Return the [x, y] coordinate for the center point of the cell that contains the specified text.  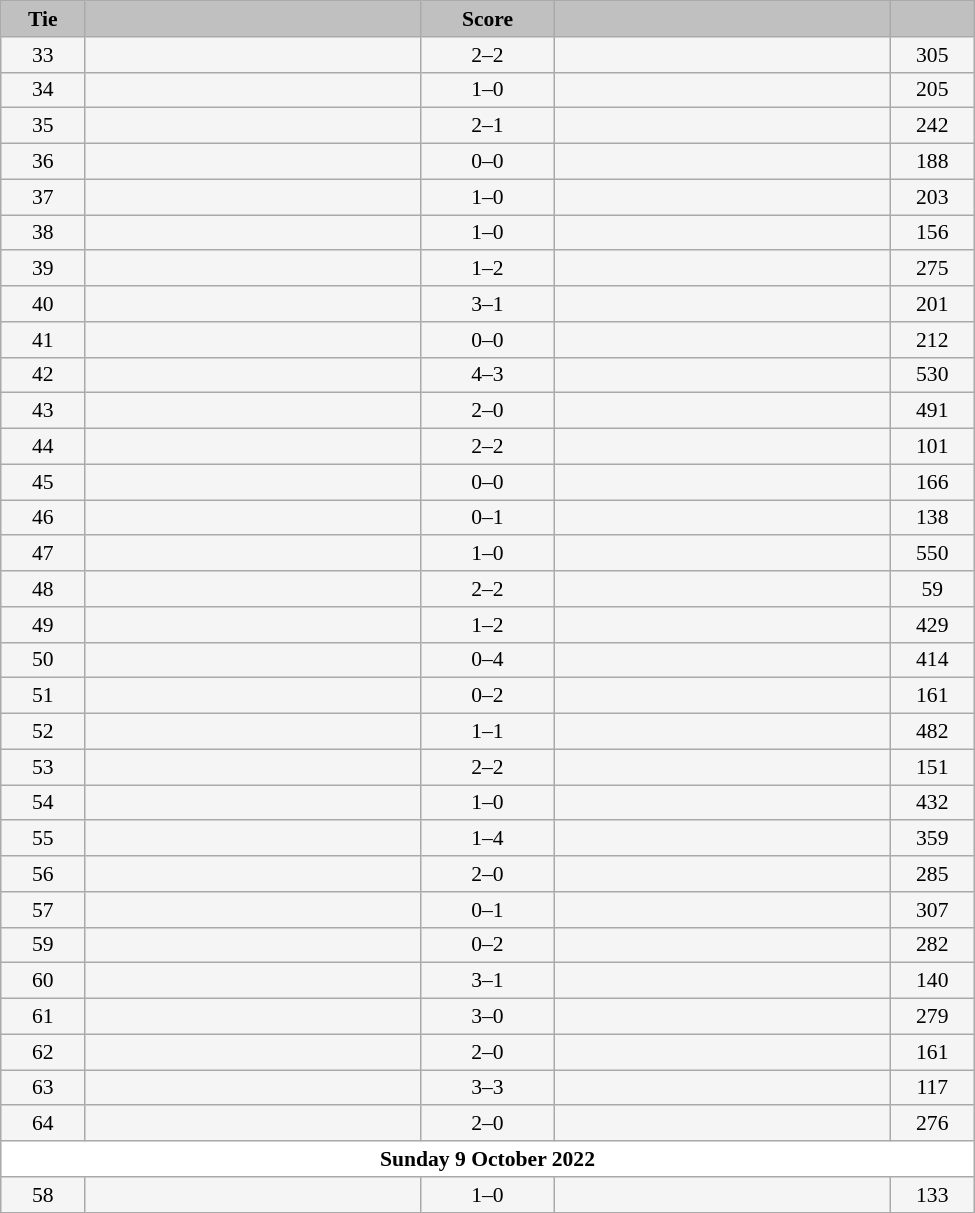
205 [932, 90]
61 [43, 1017]
307 [932, 910]
47 [43, 554]
133 [932, 1195]
0–4 [487, 660]
44 [43, 447]
57 [43, 910]
42 [43, 375]
3–0 [487, 1017]
242 [932, 126]
550 [932, 554]
212 [932, 340]
52 [43, 732]
188 [932, 162]
414 [932, 660]
Sunday 9 October 2022 [488, 1159]
282 [932, 945]
41 [43, 340]
1–4 [487, 839]
45 [43, 482]
429 [932, 625]
46 [43, 518]
275 [932, 269]
140 [932, 981]
43 [43, 411]
491 [932, 411]
64 [43, 1124]
305 [932, 55]
Score [487, 19]
60 [43, 981]
54 [43, 803]
530 [932, 375]
1–1 [487, 732]
48 [43, 589]
482 [932, 732]
51 [43, 696]
285 [932, 874]
201 [932, 304]
34 [43, 90]
276 [932, 1124]
38 [43, 233]
40 [43, 304]
53 [43, 767]
56 [43, 874]
359 [932, 839]
279 [932, 1017]
2–1 [487, 126]
62 [43, 1052]
151 [932, 767]
432 [932, 803]
203 [932, 197]
36 [43, 162]
50 [43, 660]
166 [932, 482]
4–3 [487, 375]
35 [43, 126]
3–3 [487, 1088]
156 [932, 233]
37 [43, 197]
101 [932, 447]
55 [43, 839]
58 [43, 1195]
Tie [43, 19]
49 [43, 625]
63 [43, 1088]
33 [43, 55]
39 [43, 269]
138 [932, 518]
117 [932, 1088]
